Extract the [x, y] coordinate from the center of the cell holding the provided text.  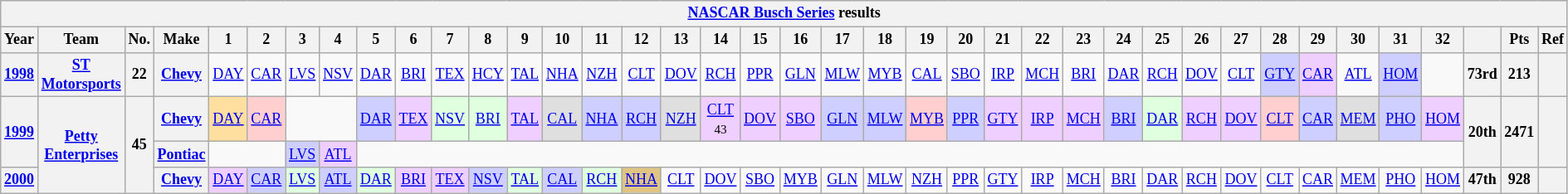
23 [1083, 40]
4 [339, 40]
8 [488, 40]
31 [1401, 40]
30 [1358, 40]
17 [842, 40]
Pts [1519, 40]
2471 [1519, 133]
HCY [488, 75]
ST Motorsports [81, 75]
No. [139, 40]
928 [1519, 181]
1 [228, 40]
6 [413, 40]
27 [1241, 40]
213 [1519, 75]
7 [450, 40]
3 [302, 40]
12 [642, 40]
16 [800, 40]
19 [927, 40]
2 [266, 40]
Pontiac [181, 154]
20 [965, 40]
Ref [1553, 40]
Petty Enterprises [81, 145]
45 [139, 145]
Year [20, 40]
11 [602, 40]
CLT43 [720, 119]
1998 [20, 75]
73rd [1483, 75]
5 [375, 40]
Make [181, 40]
9 [525, 40]
32 [1443, 40]
47th [1483, 181]
21 [1003, 40]
20th [1483, 133]
25 [1162, 40]
2000 [20, 181]
13 [681, 40]
18 [885, 40]
26 [1202, 40]
NASCAR Busch Series results [784, 13]
14 [720, 40]
29 [1318, 40]
15 [760, 40]
Team [81, 40]
28 [1280, 40]
10 [562, 40]
24 [1124, 40]
1999 [20, 133]
